Capture the cell that displays the provided text and extract its (x, y) central coordinate. 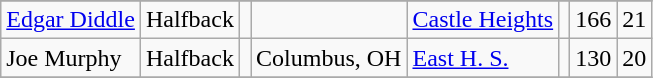
East H. S. (483, 58)
Joe Murphy (71, 58)
130 (594, 58)
166 (594, 20)
Columbus, OH (329, 58)
21 (634, 20)
Castle Heights (483, 20)
20 (634, 58)
Edgar Diddle (71, 20)
